Return the (X, Y) coordinate for the center point of the cell that contains the specified text.  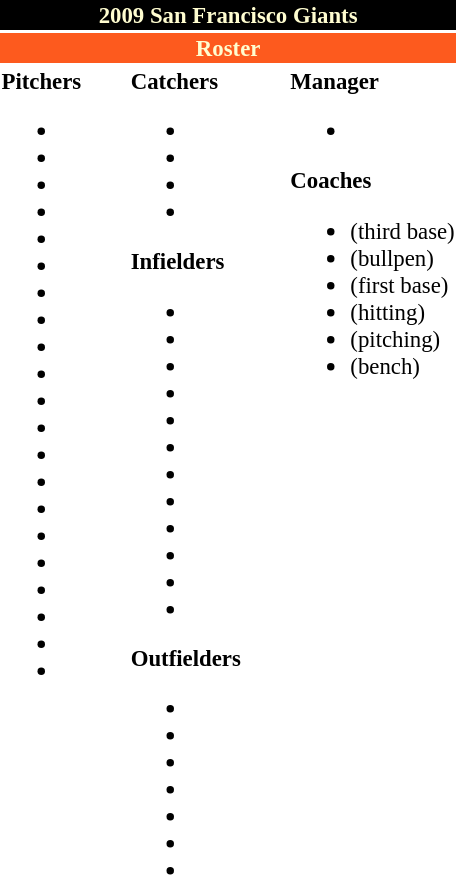
Roster (228, 48)
2009 San Francisco Giants (228, 15)
